From the cell containing the given text, extract its center point as (X, Y) coordinate. 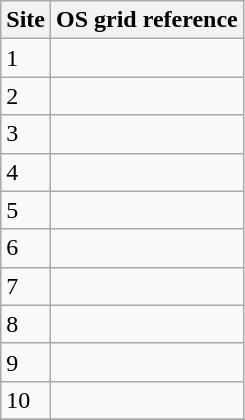
5 (26, 210)
9 (26, 362)
4 (26, 172)
OS grid reference (146, 20)
10 (26, 400)
8 (26, 324)
3 (26, 134)
7 (26, 286)
Site (26, 20)
1 (26, 58)
6 (26, 248)
2 (26, 96)
